Detect which cell encompasses the target text, then output its (x, y) center coordinate. 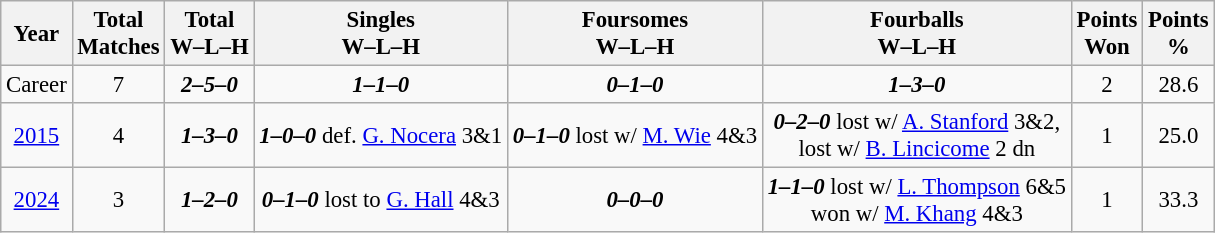
1–2–0 (210, 200)
SinglesW–L–H (381, 34)
TotalW–L–H (210, 34)
7 (118, 85)
2 (1106, 85)
Career (36, 85)
25.0 (1178, 136)
Points% (1178, 34)
FourballsW–L–H (916, 34)
2024 (36, 200)
2015 (36, 136)
0–1–0 lost w/ M. Wie 4&3 (636, 136)
28.6 (1178, 85)
33.3 (1178, 200)
0–1–0 lost to G. Hall 4&3 (381, 200)
0–0–0 (636, 200)
4 (118, 136)
2–5–0 (210, 85)
1–0–0 def. G. Nocera 3&1 (381, 136)
0–1–0 (636, 85)
FoursomesW–L–H (636, 34)
1–1–0 lost w/ L. Thompson 6&5won w/ M. Khang 4&3 (916, 200)
TotalMatches (118, 34)
3 (118, 200)
PointsWon (1106, 34)
1–1–0 (381, 85)
Year (36, 34)
0–2–0 lost w/ A. Stanford 3&2,lost w/ B. Lincicome 2 dn (916, 136)
